For the text-containing cell, return its midpoint in (x, y) coordinate format. 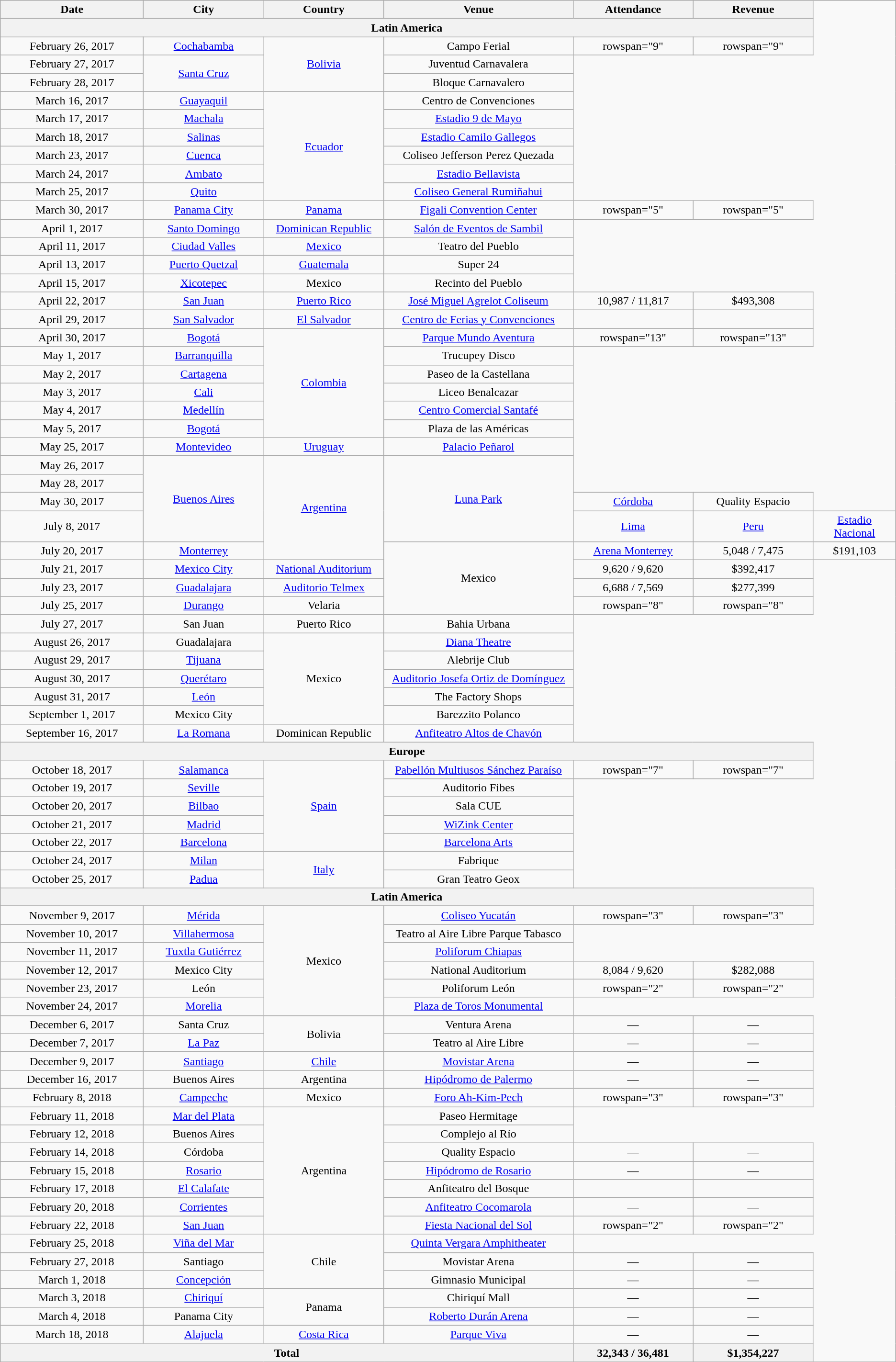
Spain (324, 806)
Cali (204, 392)
Coliseo Jefferson Perez Quezada (479, 155)
Recinto del Pueblo (479, 283)
December 16, 2017 (72, 1079)
City (204, 10)
April 11, 2017 (72, 247)
March 25, 2017 (72, 191)
Bilbao (204, 806)
Velaria (324, 606)
Rosario (204, 1171)
Morelia (204, 1006)
October 20, 2017 (72, 806)
Centro de Convenciones (479, 101)
Alebrije Club (479, 660)
32,343 / 36,481 (633, 1352)
Estadio 9 de Mayo (479, 119)
February 11, 2018 (72, 1116)
February 8, 2018 (72, 1097)
Bloque Carnavalero (479, 82)
Paseo Hermitage (479, 1116)
July 20, 2017 (72, 551)
Salinas (204, 137)
Centro de Ferias y Convenciones (479, 319)
Anfiteatro Altos de Chavón (479, 733)
April 15, 2017 (72, 283)
Mar del Plata (204, 1116)
Hipódromo de Rosario (479, 1171)
Ventura Arena (479, 1024)
September 16, 2017 (72, 733)
Palacio Peñarol (479, 447)
Madrid (204, 824)
Gran Teatro Geox (479, 879)
Anfiteatro del Bosque (479, 1189)
Barcelona (204, 843)
July 21, 2017 (72, 569)
Cuenca (204, 155)
Liceo Benalcazar (479, 392)
February 17, 2018 (72, 1189)
Auditorio Fibes (479, 788)
Cochabamba (204, 46)
El Calafate (204, 1189)
February 22, 2018 (72, 1225)
Arena Monterrey (633, 551)
Fiesta Nacional del Sol (479, 1225)
March 4, 2018 (72, 1316)
September 1, 2017 (72, 715)
Barranquilla (204, 356)
$493,308 (753, 301)
Estadio Bellavista (479, 173)
Viña del Mar (204, 1243)
October 19, 2017 (72, 788)
April 13, 2017 (72, 265)
Gimnasio Municipal (479, 1280)
Santo Domingo (204, 228)
April 22, 2017 (72, 301)
October 21, 2017 (72, 824)
Mérida (204, 915)
March 24, 2017 (72, 173)
Pabellón Multiusos Sánchez Paraíso (479, 769)
Campeche (204, 1097)
Date (72, 10)
Parque Viva (479, 1334)
Foro Ah-Kim-Pech (479, 1097)
Peru (753, 526)
Teatro al Aire Libre (479, 1043)
March 23, 2017 (72, 155)
Poliforum León (479, 988)
Venue (479, 10)
Ciudad Valles (204, 247)
April 30, 2017 (72, 338)
Milan (204, 861)
November 24, 2017 (72, 1006)
May 30, 2017 (72, 501)
May 4, 2017 (72, 410)
Cartagena (204, 374)
Xicotepec (204, 283)
July 23, 2017 (72, 587)
$282,088 (753, 970)
Salamanca (204, 769)
Guatemala (324, 265)
Sala CUE (479, 806)
Attendance (633, 10)
March 18, 2018 (72, 1334)
Lima (633, 526)
August 30, 2017 (72, 678)
Auditorio Telmex (324, 587)
July 25, 2017 (72, 606)
March 17, 2017 (72, 119)
Country (324, 10)
Medellín (204, 410)
Chiriquí Mall (479, 1298)
May 25, 2017 (72, 447)
Barcelona Arts (479, 843)
Quito (204, 191)
Coliseo General Rumiñahui (479, 191)
February 28, 2017 (72, 82)
October 22, 2017 (72, 843)
November 9, 2017 (72, 915)
February 12, 2018 (72, 1134)
Plaza de las Américas (479, 428)
Monterrey (204, 551)
Montevideo (204, 447)
March 16, 2017 (72, 101)
Super 24 (479, 265)
Teatro al Aire Libre Parque Tabasco (479, 934)
Centro Comercial Santafé (479, 410)
February 26, 2017 (72, 46)
February 27, 2018 (72, 1261)
July 27, 2017 (72, 624)
$191,103 (854, 551)
Roberto Durán Arena (479, 1316)
August 29, 2017 (72, 660)
San Salvador (204, 319)
May 3, 2017 (72, 392)
Colombia (324, 383)
$1,354,227 (753, 1352)
Plaza de Toros Monumental (479, 1006)
Bahia Urbana (479, 624)
Barezzito Polanco (479, 715)
WiZink Center (479, 824)
Estadio Camilo Gallegos (479, 137)
Querétaro (204, 678)
November 12, 2017 (72, 970)
May 2, 2017 (72, 374)
El Salvador (324, 319)
Tijuana (204, 660)
October 24, 2017 (72, 861)
Villahermosa (204, 934)
Concepción (204, 1280)
Seville (204, 788)
Auditorio Josefa Ortiz de Domínguez (479, 678)
February 20, 2018 (72, 1207)
February 14, 2018 (72, 1152)
February 27, 2017 (72, 64)
Quinta Vergara Amphitheater (479, 1243)
Hipódromo de Palermo (479, 1079)
Fabrique (479, 861)
August 31, 2017 (72, 697)
Complejo al Río (479, 1134)
Estadio Nacional (854, 526)
Italy (324, 870)
10,987 / 11,817 (633, 301)
November 10, 2017 (72, 934)
9,620 / 9,620 (633, 569)
The Factory Shops (479, 697)
Campo Ferial (479, 46)
May 26, 2017 (72, 465)
March 30, 2017 (72, 210)
Alajuela (204, 1334)
$277,399 (753, 587)
April 1, 2017 (72, 228)
May 28, 2017 (72, 483)
March 1, 2018 (72, 1280)
August 26, 2017 (72, 642)
Europe (407, 751)
Teatro del Pueblo (479, 247)
Costa Rica (324, 1334)
Durango (204, 606)
Revenue (753, 10)
6,688 / 7,569 (633, 587)
5,048 / 7,475 (753, 551)
Total (287, 1352)
Paseo de la Castellana (479, 374)
Luna Park (479, 499)
December 6, 2017 (72, 1024)
$392,417 (753, 569)
February 15, 2018 (72, 1171)
Uruguay (324, 447)
Ambato (204, 173)
December 9, 2017 (72, 1061)
October 18, 2017 (72, 769)
La Romana (204, 733)
November 23, 2017 (72, 988)
José Miguel Agrelot Coliseum (479, 301)
May 1, 2017 (72, 356)
February 25, 2018 (72, 1243)
Corrientes (204, 1207)
May 5, 2017 (72, 428)
Machala (204, 119)
8,084 / 9,620 (633, 970)
March 3, 2018 (72, 1298)
La Paz (204, 1043)
Puerto Quetzal (204, 265)
Anfiteatro Cocomarola (479, 1207)
Poliforum Chiapas (479, 952)
March 18, 2017 (72, 137)
Tuxtla Gutiérrez (204, 952)
Trucupey Disco (479, 356)
Juventud Carnavalera (479, 64)
Coliseo Yucatán (479, 915)
Chiriquí (204, 1298)
December 7, 2017 (72, 1043)
November 11, 2017 (72, 952)
Padua (204, 879)
Diana Theatre (479, 642)
Guayaquil (204, 101)
Figali Convention Center (479, 210)
October 25, 2017 (72, 879)
July 8, 2017 (72, 526)
Salón de Eventos de Sambil (479, 228)
Ecuador (324, 146)
April 29, 2017 (72, 319)
Parque Mundo Aventura (479, 338)
